Scan for the cell matching the given text and deliver its (x, y) coordinate at center. 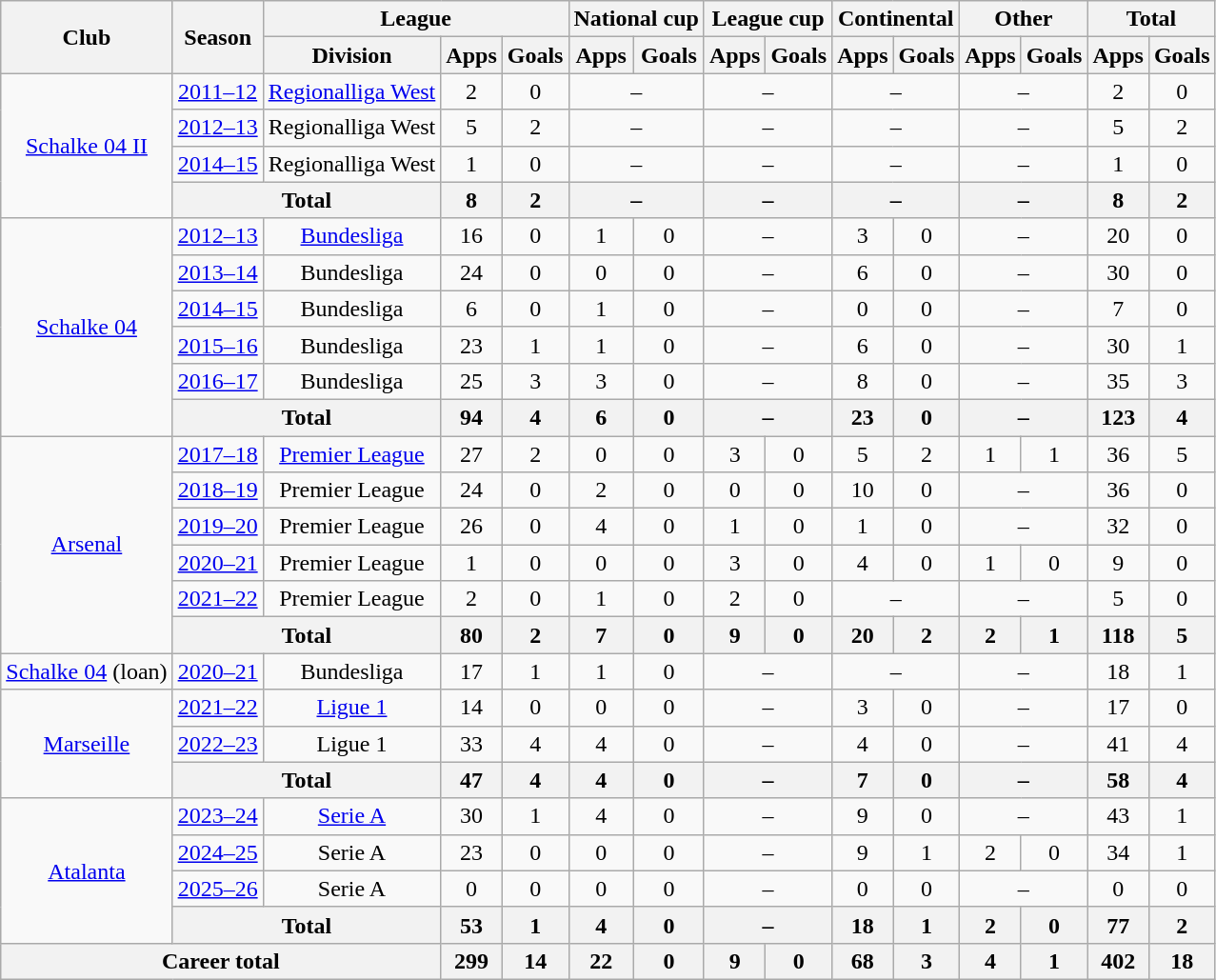
Arsenal (87, 545)
League (415, 19)
10 (863, 490)
2015–16 (217, 345)
41 (1118, 744)
Continental (896, 19)
123 (1118, 417)
118 (1118, 635)
2022–23 (217, 744)
Schalke 04 (87, 327)
53 (471, 925)
Marseille (87, 744)
16 (471, 236)
Atalanta (87, 870)
47 (471, 780)
25 (471, 381)
22 (601, 961)
32 (1118, 527)
2016–17 (217, 381)
Other (1024, 19)
80 (471, 635)
299 (471, 961)
27 (471, 454)
68 (863, 961)
58 (1118, 780)
Season (217, 37)
League cup (767, 19)
34 (1118, 852)
26 (471, 527)
National cup (636, 19)
33 (471, 744)
77 (1118, 925)
2019–20 (217, 527)
2018–19 (217, 490)
Schalke 04 (loan) (87, 671)
2017–18 (217, 454)
2024–25 (217, 852)
Schalke 04 II (87, 146)
2025–26 (217, 889)
94 (471, 417)
2011–12 (217, 91)
2023–24 (217, 816)
35 (1118, 381)
402 (1118, 961)
Division (352, 55)
Club (87, 37)
2013–14 (217, 272)
43 (1118, 816)
Career total (221, 961)
